Output the (X, Y) coordinate of the center of the cell containing the given text.  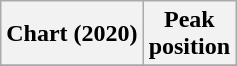
Peakposition (189, 34)
Chart (2020) (72, 34)
